Locate the cell with the specified text and output its (X, Y) center coordinate. 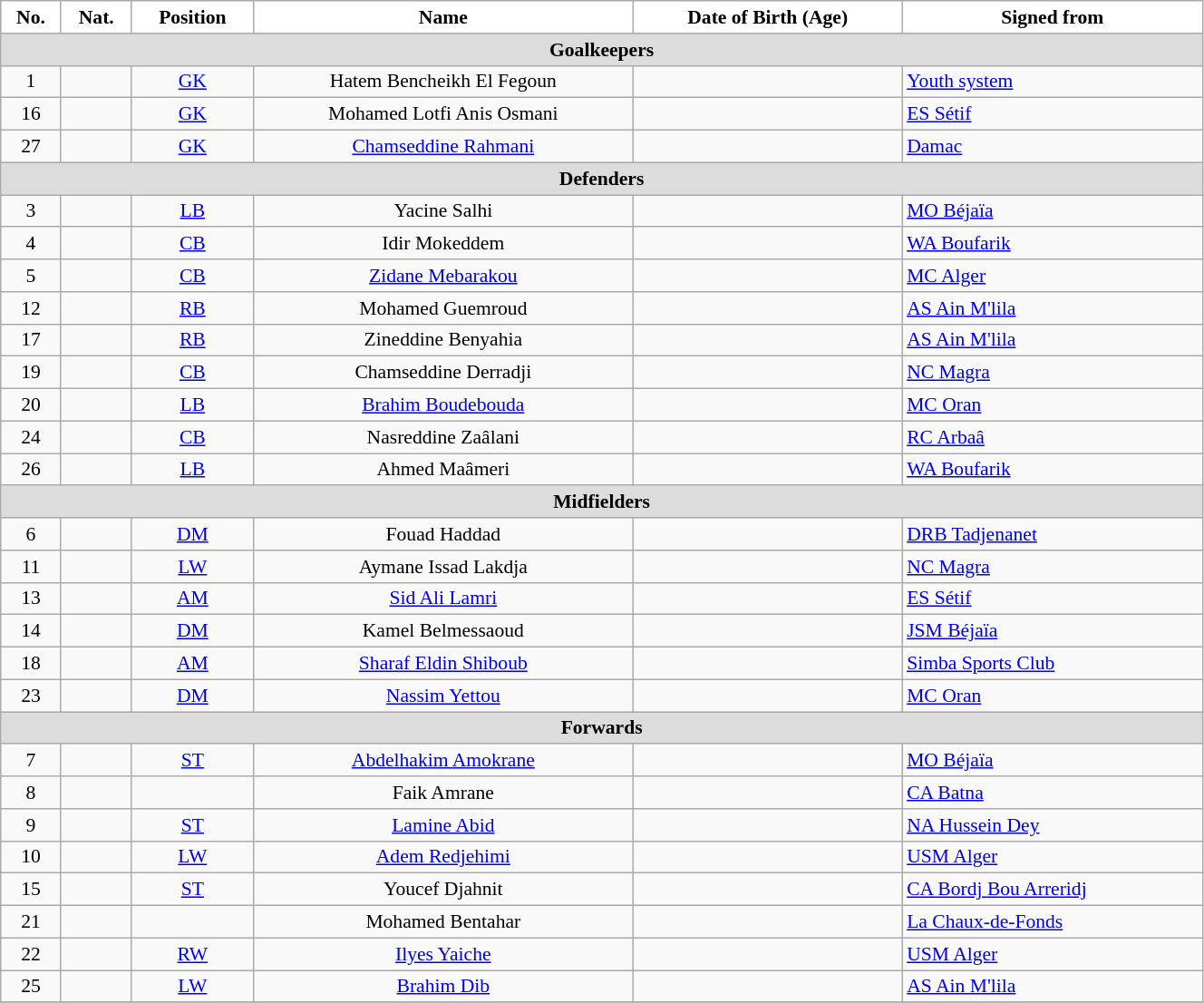
Nasreddine Zaâlani (442, 437)
Ahmed Maâmeri (442, 470)
Abdelhakim Amokrane (442, 761)
Defenders (602, 179)
27 (31, 147)
Midfielders (602, 502)
Hatem Bencheikh El Fegoun (442, 82)
Kamel Belmessaoud (442, 631)
Yacine Salhi (442, 211)
13 (31, 599)
Mohamed Lotfi Anis Osmani (442, 114)
25 (31, 987)
Sharaf Eldin Shiboub (442, 664)
17 (31, 340)
Signed from (1052, 17)
Brahim Dib (442, 987)
Idir Mokeddem (442, 244)
20 (31, 405)
No. (31, 17)
3 (31, 211)
Date of Birth (Age) (767, 17)
22 (31, 954)
10 (31, 857)
Damac (1052, 147)
MC Alger (1052, 276)
CA Bordj Bou Arreridj (1052, 890)
Mohamed Bentahar (442, 922)
7 (31, 761)
26 (31, 470)
RW (192, 954)
15 (31, 890)
Adem Redjehimi (442, 857)
Lamine Abid (442, 825)
16 (31, 114)
JSM Béjaïa (1052, 631)
9 (31, 825)
Nat. (96, 17)
12 (31, 308)
Youcef Djahnit (442, 890)
RC Arbaâ (1052, 437)
11 (31, 567)
Nassim Yettou (442, 696)
Zineddine Benyahia (442, 340)
Simba Sports Club (1052, 664)
6 (31, 534)
23 (31, 696)
Chamseddine Rahmani (442, 147)
Name (442, 17)
5 (31, 276)
Position (192, 17)
4 (31, 244)
Sid Ali Lamri (442, 599)
Chamseddine Derradji (442, 373)
8 (31, 793)
1 (31, 82)
14 (31, 631)
Fouad Haddad (442, 534)
La Chaux-de-Fonds (1052, 922)
24 (31, 437)
21 (31, 922)
18 (31, 664)
NA Hussein Dey (1052, 825)
DRB Tadjenanet (1052, 534)
Faik Amrane (442, 793)
Aymane Issad Lakdja (442, 567)
Zidane Mebarakou (442, 276)
Mohamed Guemroud (442, 308)
Youth system (1052, 82)
Ilyes Yaiche (442, 954)
19 (31, 373)
Goalkeepers (602, 50)
Brahim Boudebouda (442, 405)
Forwards (602, 728)
CA Batna (1052, 793)
